Detect which cell encompasses the target text, then output its [x, y] center coordinate. 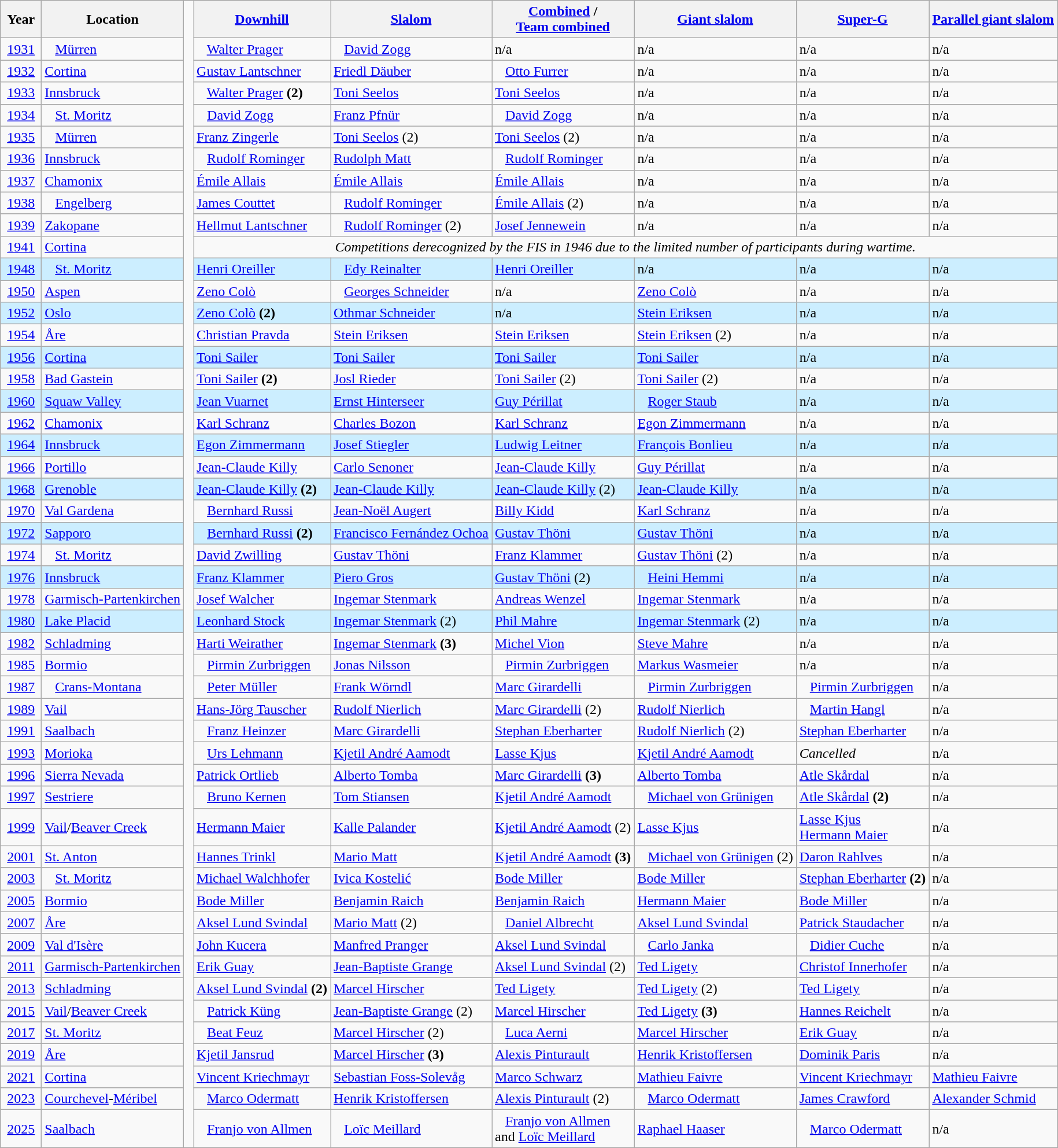
Ted Ligety (3) [715, 1011]
Otto Furrer [563, 71]
1941 [21, 247]
Lake Placid [113, 621]
1962 [21, 423]
Franz Zingerle [262, 137]
Michael von Grünigen [715, 797]
Val d'Isère [113, 945]
Franz Pfnür [412, 115]
1950 [21, 291]
Josef Stiegler [412, 445]
1948 [21, 269]
Michel Vion [563, 643]
1960 [21, 401]
2011 [21, 966]
Michael Walchhofer [262, 879]
Hannes Trinkl [262, 857]
Val Gardena [113, 511]
Peter Müller [262, 687]
Friedl Däuber [412, 71]
Giant slalom [715, 20]
Oslo [113, 313]
Sestriere [113, 797]
Markus Wasmeier [715, 665]
2005 [21, 901]
Andreas Wenzel [563, 599]
Walter Prager (2) [262, 93]
Kjetil André Aamodt (2) [563, 827]
1933 [21, 93]
Frank Wörndl [412, 687]
2025 [21, 1128]
1987 [21, 687]
1972 [21, 533]
Roger Staub [715, 401]
Franjo von Allmen [262, 1128]
Tom Stiansen [412, 797]
Cancelled [863, 753]
Patrick Staudacher [863, 923]
2001 [21, 857]
Marcel Hirscher (3) [412, 1055]
1978 [21, 599]
1982 [21, 643]
Émile Allais (2) [563, 203]
2023 [21, 1099]
Sierra Nevada [113, 775]
Rudolf Rominger (2) [412, 225]
Daniel Albrecht [563, 923]
Mario Matt (2) [412, 923]
James Crawford [863, 1099]
Marco Schwarz [563, 1077]
Franjo von Allmenand Loïc Meillard [563, 1128]
David Zwilling [262, 555]
2009 [21, 945]
Ted Ligety (2) [715, 988]
Courchevel-Méribel [113, 1099]
Lasse Kjus Hermann Maier [863, 827]
Kjetil André Aamodt (3) [563, 857]
Marc Girardelli (3) [563, 775]
1974 [21, 555]
François Bonlieu [715, 445]
1989 [21, 709]
Ernst Hinterseer [412, 401]
1996 [21, 775]
Othmar Schneider [412, 313]
1976 [21, 577]
Gustav Lantschner [262, 71]
Competitions derecognized by the FIS in 1946 due to the limited number of participants during wartime. [626, 247]
1980 [21, 621]
Morioka [113, 753]
Manfred Pranger [412, 945]
Georges Schneider [412, 291]
Vail [113, 709]
1964 [21, 445]
Kalle Palander [412, 827]
Phil Mahre [563, 621]
Urs Lehmann [262, 753]
1968 [21, 489]
Jonas Nilsson [412, 665]
Billy Kidd [563, 511]
1966 [21, 467]
Hellmut Lantschner [262, 225]
Aspen [113, 291]
Engelberg [113, 203]
Martin Hangl [863, 709]
Super-G [863, 20]
Zakopane [113, 225]
Rudolf Nierlich (2) [715, 731]
John Kucera [262, 945]
Parallel giant slalom [993, 20]
Francisco Fernández Ochoa [412, 533]
Sapporo [113, 533]
Bad Gastein [113, 379]
Year [21, 20]
1937 [21, 181]
Hans-Jörg Tauscher [262, 709]
Portillo [113, 467]
Zeno Colò (2) [262, 313]
Steve Mahre [715, 643]
Ivica Kostelić [412, 879]
1932 [21, 71]
Location [113, 20]
Michael von Grünigen (2) [715, 857]
Daron Rahlves [863, 857]
Christof Innerhofer [863, 966]
1931 [21, 49]
Walter Prager [262, 49]
Alexander Schmid [993, 1099]
Grenoble [113, 489]
Leonhard Stock [262, 621]
Rudolph Matt [412, 159]
Mario Matt [412, 857]
1958 [21, 379]
1997 [21, 797]
Kjetil Jansrud [262, 1055]
Sebastian Foss-Solevåg [412, 1077]
Jean Vuarnet [262, 401]
Alexis Pinturault [563, 1055]
Christian Pravda [262, 335]
Slalom [412, 20]
1935 [21, 137]
Franz Heinzer [262, 731]
Bruno Kernen [262, 797]
2013 [21, 988]
1954 [21, 335]
Loïc Meillard [412, 1128]
Edy Reinalter [412, 269]
1936 [21, 159]
2019 [21, 1055]
Alexis Pinturault (2) [563, 1099]
Carlo Senoner [412, 467]
St. Anton [113, 857]
Atle Skårdal [863, 775]
Dominik Paris [863, 1055]
Combined / Team combined [563, 20]
Ingemar Stenmark (3) [412, 643]
Atle Skårdal (2) [863, 797]
Marc Girardelli (2) [563, 709]
Raphael Haaser [715, 1128]
Josef Walcher [262, 599]
Didier Cuche [863, 945]
Patrick Küng [262, 1011]
1993 [21, 753]
Jean-Baptiste Grange (2) [412, 1011]
Jean-Baptiste Grange [412, 966]
1938 [21, 203]
Harti Weirather [262, 643]
Carlo Janka [715, 945]
2007 [21, 923]
Marcel Hirscher (2) [412, 1033]
Josef Jennewein [563, 225]
2017 [21, 1033]
Downhill [262, 20]
1985 [21, 665]
James Couttet [262, 203]
Josl Rieder [412, 379]
Patrick Ortlieb [262, 775]
1939 [21, 225]
1970 [21, 511]
Bernhard Russi (2) [262, 533]
1999 [21, 827]
Hannes Reichelt [863, 1011]
Crans-Montana [113, 687]
Beat Feuz [262, 1033]
Ludwig Leitner [563, 445]
1991 [21, 731]
1952 [21, 313]
Stephan Eberharter (2) [863, 879]
Stein Eriksen (2) [715, 335]
2021 [21, 1077]
1934 [21, 115]
Piero Gros [412, 577]
Squaw Valley [113, 401]
2015 [21, 1011]
Bernhard Russi [262, 511]
1956 [21, 357]
Charles Bozon [412, 423]
Jean-Noël Augert [412, 511]
2003 [21, 879]
Luca Aerni [563, 1033]
Heini Hemmi [715, 577]
